Scan for the cell matching the given text and deliver its (X, Y) coordinate at center. 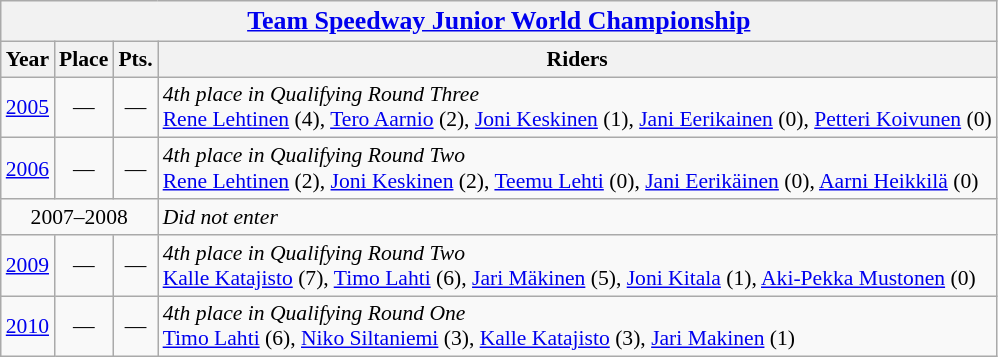
4th place in Qualifying Round Two Rene Lehtinen (2), Joni Keskinen (2), Teemu Lehti (0), Jani Eerikäinen (0), Aarni Heikkilä (0) (578, 168)
Did not enter (578, 217)
2005 (28, 108)
4th place in Qualifying Round One Timo Lahti (6), Niko Siltaniemi (3), Kalle Katajisto (3), Jari Makinen (1) (578, 326)
2009 (28, 266)
2006 (28, 168)
Year (28, 59)
2010 (28, 326)
Riders (578, 59)
Pts. (135, 59)
2007–2008 (80, 217)
Team Speedway Junior World Championship (499, 21)
Place (84, 59)
4th place in Qualifying Round Three Rene Lehtinen (4), Tero Aarnio (2), Joni Keskinen (1), Jani Eerikainen (0), Petteri Koivunen (0) (578, 108)
4th place in Qualifying Round Two Kalle Katajisto (7), Timo Lahti (6), Jari Mäkinen (5), Joni Kitala (1), Aki-Pekka Mustonen (0) (578, 266)
